Return (x, y) of the center of cell containing provided text 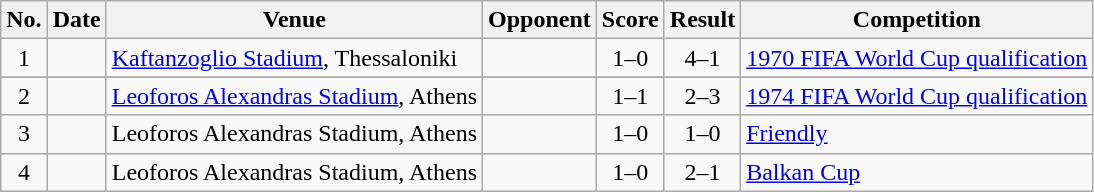
3 (24, 134)
Score (630, 20)
4 (24, 172)
2 (24, 96)
No. (24, 20)
Competition (917, 20)
1 (24, 58)
Opponent (540, 20)
Kaftanzoglio Stadium, Thessaloniki (294, 58)
Venue (294, 20)
2–3 (702, 96)
Result (702, 20)
2–1 (702, 172)
Friendly (917, 134)
Date (76, 20)
4–1 (702, 58)
1970 FIFA World Cup qualification (917, 58)
1974 FIFA World Cup qualification (917, 96)
Balkan Cup (917, 172)
1–1 (630, 96)
